Return the (x, y) coordinate for the center point of the cell that contains the specified text.  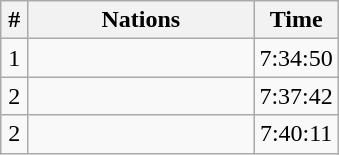
# (14, 20)
7:34:50 (296, 58)
Time (296, 20)
7:40:11 (296, 134)
Nations (141, 20)
1 (14, 58)
7:37:42 (296, 96)
